Determine the [x, y] coordinate at the center of the cell enclosing the given text.  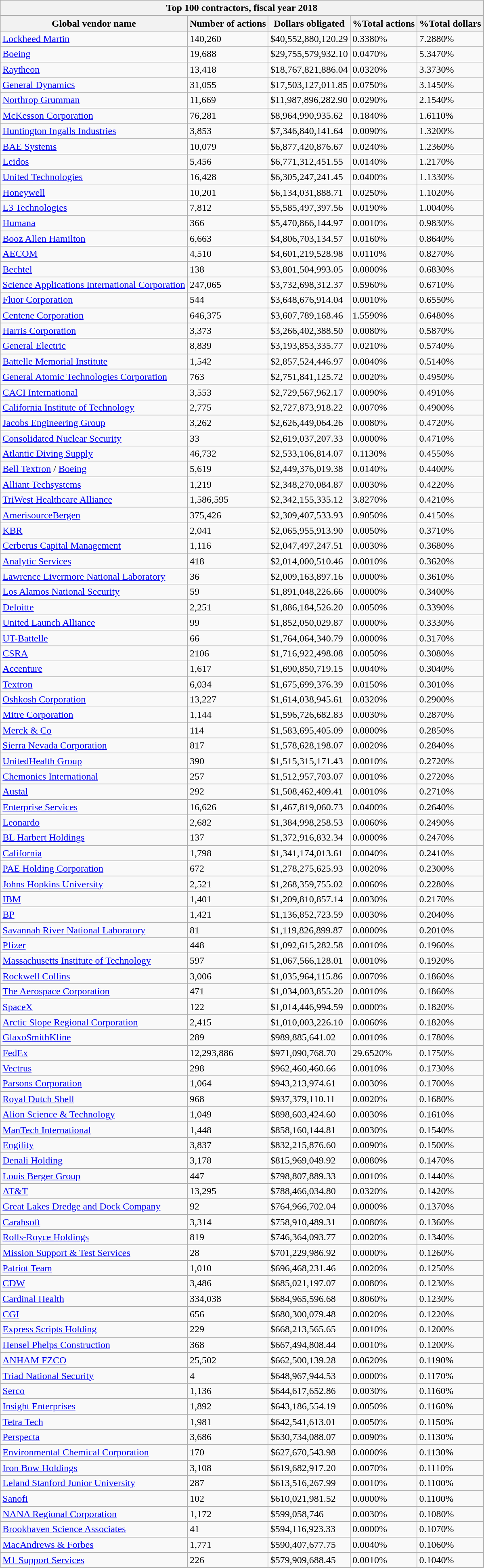
25,502 [228, 1360]
GlaxoSmithKline [94, 1038]
1,586,595 [228, 500]
Atlantic Diving Supply [94, 454]
Merck & Co [94, 730]
0.5140% [450, 361]
Alion Science & Technology [94, 1114]
IBM [94, 899]
2,041 [228, 530]
Deloitte [94, 607]
$11,987,896,282.90 [309, 100]
0.4550% [450, 454]
Massachusetts Institute of Technology [94, 961]
544 [228, 300]
$662,500,139.28 [309, 1360]
$1,690,850,719.15 [309, 669]
$2,626,449,064.26 [309, 423]
1.0040% [450, 208]
2,415 [228, 1022]
$648,967,944.53 [309, 1375]
1,617 [228, 669]
$962,460,460.66 [309, 1068]
Sierra Nevada Corporation [94, 746]
0.0240% [383, 146]
Environmental Chemical Corporation [94, 1453]
3.8270% [383, 500]
0.0750% [383, 85]
0.4400% [450, 469]
16,626 [228, 807]
1,892 [228, 1406]
0.3710% [450, 530]
$3,732,698,312.37 [309, 285]
0.6480% [450, 315]
Cerberus Capital Management [94, 546]
$3,607,789,168.46 [309, 315]
$18,767,821,886.04 [309, 69]
$3,648,676,914.04 [309, 300]
0.1780% [450, 1038]
4,510 [228, 254]
$5,585,497,397.56 [309, 208]
0.3170% [450, 638]
$579,909,688.45 [309, 1560]
$1,341,174,013.61 [309, 853]
0.1610% [450, 1114]
Rockwell Collins [94, 976]
0.2410% [450, 853]
0.1840% [383, 115]
3,686 [228, 1437]
General Atomic Technologies Corporation [94, 377]
0.4950% [450, 377]
0.1070% [450, 1529]
1.2360% [450, 146]
0.1920% [450, 961]
1,172 [228, 1514]
Top 100 contractors, fiscal year 2018 [242, 8]
0.0620% [383, 1360]
448 [228, 945]
0.2170% [450, 899]
0.2040% [450, 914]
$29,755,579,932.10 [309, 54]
375,426 [228, 515]
Iron Bow Holdings [94, 1468]
Leland Stanford Junior University [94, 1483]
AT&T [94, 1191]
36 [228, 576]
Raytheon [94, 69]
41 [228, 1529]
8,839 [228, 346]
140,260 [228, 39]
13,227 [228, 700]
3,178 [228, 1160]
76,281 [228, 115]
Pfizer [94, 945]
0.0290% [383, 100]
$832,215,876.60 [309, 1145]
Rolls-Royce Holdings [94, 1237]
$667,494,808.44 [309, 1345]
$1,614,038,945.61 [309, 700]
$1,764,064,340.79 [309, 638]
Bechtel [94, 269]
334,038 [228, 1299]
General Electric [94, 346]
114 [228, 730]
2,521 [228, 884]
1,136 [228, 1391]
0.1110% [450, 1468]
170 [228, 1453]
0.2280% [450, 884]
$1,119,826,899.87 [309, 930]
United Technologies [94, 177]
CSRA [94, 653]
$2,751,841,125.72 [309, 377]
0.0150% [383, 684]
$1,268,359,755.02 [309, 884]
0.9050% [383, 515]
BP [94, 914]
United Launch Alliance [94, 623]
247,065 [228, 285]
6,034 [228, 684]
Harris Corporation [94, 331]
Northrop Grumman [94, 100]
2,775 [228, 407]
0.2870% [450, 715]
$6,134,031,888.71 [309, 193]
0.2640% [450, 807]
1.1330% [450, 177]
$680,300,079.48 [309, 1314]
Arctic Slope Regional Corporation [94, 1022]
Global vendor name [94, 23]
2,251 [228, 607]
3,486 [228, 1283]
Humana [94, 223]
$2,348,270,084.87 [309, 484]
CGI [94, 1314]
$1,596,726,682.83 [309, 715]
968 [228, 1099]
418 [228, 561]
31,055 [228, 85]
McKesson Corporation [94, 115]
ANHAM FZCO [94, 1360]
0.6550% [450, 300]
$2,857,524,446.97 [309, 361]
CACI International [94, 392]
$1,384,998,258.53 [309, 822]
138 [228, 269]
3.3730% [450, 69]
2.1540% [450, 100]
28 [228, 1253]
$1,010,003,226.10 [309, 1022]
0.3010% [450, 684]
Denali Holding [94, 1160]
$1,136,852,723.59 [309, 914]
AmerisourceBergen [94, 515]
0.1040% [450, 1560]
0.1190% [450, 1360]
$590,407,677.75 [309, 1545]
Triad National Security [94, 1375]
$1,278,275,625.93 [309, 868]
Battelle Memorial Institute [94, 361]
0.5870% [450, 331]
0.1440% [450, 1176]
Science Applications International Corporation [94, 285]
3,262 [228, 423]
$668,213,565.65 [309, 1329]
Express Scripts Holding [94, 1329]
1,542 [228, 361]
0.4210% [450, 500]
0.2900% [450, 700]
0.9830% [450, 223]
$1,014,446,994.59 [309, 1007]
$685,021,197.07 [309, 1283]
$2,727,873,918.22 [309, 407]
0.1730% [450, 1068]
TriWest Healthcare Alliance [94, 500]
1,116 [228, 546]
Centene Corporation [94, 315]
$937,379,110.11 [309, 1099]
292 [228, 792]
FedEx [94, 1053]
$1,372,916,832.34 [309, 838]
$858,160,144.81 [309, 1130]
%Total actions [383, 23]
$2,014,000,510.46 [309, 561]
$1,508,462,409.41 [309, 792]
$2,065,955,913.90 [309, 530]
$627,670,543.98 [309, 1453]
0.1470% [450, 1160]
0.8270% [450, 254]
Serco [94, 1391]
$989,885,641.02 [309, 1038]
19,688 [228, 54]
0.1360% [450, 1222]
$1,515,315,171.43 [309, 761]
0.3080% [450, 653]
$696,468,231.46 [309, 1268]
$6,877,420,876.67 [309, 146]
99 [228, 623]
Great Lakes Dredge and Dock Company [94, 1207]
0.6710% [450, 285]
46,732 [228, 454]
0.0250% [383, 193]
California Institute of Technology [94, 407]
$1,675,699,376.39 [309, 684]
0.5960% [383, 285]
102 [228, 1499]
0.4710% [450, 438]
Vectrus [94, 1068]
Leidos [94, 161]
1,144 [228, 715]
$2,729,567,962.17 [309, 392]
Jacobs Engineering Group [94, 423]
$7,346,840,141.64 [309, 131]
0.4910% [450, 392]
NANA Regional Corporation [94, 1514]
$746,364,093.77 [309, 1237]
81 [228, 930]
3,006 [228, 976]
10,079 [228, 146]
366 [228, 223]
59 [228, 592]
0.2850% [450, 730]
0.1080% [450, 1514]
$943,213,974.61 [309, 1084]
$898,603,424.60 [309, 1114]
0.4220% [450, 484]
Lawrence Livermore National Laboratory [94, 576]
0.3680% [450, 546]
0.4720% [450, 423]
$1,716,922,498.08 [309, 653]
13,295 [228, 1191]
646,375 [228, 315]
Enterprise Services [94, 807]
1.6110% [450, 115]
$788,466,034.80 [309, 1191]
1,049 [228, 1114]
$8,964,990,935.62 [309, 115]
3.1450% [450, 85]
$2,342,155,335.12 [309, 500]
0.0210% [383, 346]
Cardinal Health [94, 1299]
SpaceX [94, 1007]
0.3400% [450, 592]
0.4150% [450, 515]
0.2710% [450, 792]
0.2300% [450, 868]
1,798 [228, 853]
0.2840% [450, 746]
BL Harbert Holdings [94, 838]
Mission Support & Test Services [94, 1253]
0.0470% [383, 54]
0.1260% [450, 1253]
$2,047,497,247.51 [309, 546]
6,663 [228, 239]
$630,734,088.07 [309, 1437]
10,201 [228, 193]
$1,034,003,855.20 [309, 992]
33 [228, 438]
16,428 [228, 177]
Los Alamos National Security [94, 592]
0.1960% [450, 945]
$1,067,566,128.01 [309, 961]
447 [228, 1176]
4 [228, 1375]
Tetra Tech [94, 1421]
0.1700% [450, 1084]
1.5590% [383, 315]
California [94, 853]
$6,305,247,241.45 [309, 177]
0.3380% [383, 39]
0.1500% [450, 1145]
0.4900% [450, 407]
$2,309,407,533.93 [309, 515]
287 [228, 1483]
M1 Support Services [94, 1560]
Brookhaven Science Associates [94, 1529]
$701,229,986.92 [309, 1253]
$1,886,184,526.20 [309, 607]
$1,852,050,029.87 [309, 623]
CDW [94, 1283]
5,619 [228, 469]
471 [228, 992]
$619,682,917.20 [309, 1468]
$17,503,127,011.85 [309, 85]
$798,807,889.33 [309, 1176]
Alliant Techsystems [94, 484]
3,108 [228, 1468]
ManTech International [94, 1130]
Johns Hopkins University [94, 884]
UnitedHealth Group [94, 761]
0.1680% [450, 1099]
Consolidated Nuclear Security [94, 438]
$1,467,819,060.73 [309, 807]
Hensel Phelps Construction [94, 1345]
3,853 [228, 131]
$4,806,703,134.57 [309, 239]
0.1060% [450, 1545]
Dollars obligated [309, 23]
66 [228, 638]
368 [228, 1345]
$6,771,312,451.55 [309, 161]
$815,969,049.92 [309, 1160]
11,669 [228, 100]
Perspecta [94, 1437]
$594,116,923.33 [309, 1529]
1,010 [228, 1268]
Huntington Ingalls Industries [94, 131]
257 [228, 776]
$642,541,613.01 [309, 1421]
Honeywell [94, 193]
0.0160% [383, 239]
$971,090,768.70 [309, 1053]
$610,021,981.52 [309, 1499]
0.1150% [450, 1421]
$1,891,048,226.66 [309, 592]
AECOM [94, 254]
0.1540% [450, 1130]
PAE Holding Corporation [94, 868]
BAE Systems [94, 146]
$1,035,964,115.86 [309, 976]
Engility [94, 1145]
Lockheed Martin [94, 39]
$2,619,037,207.33 [309, 438]
298 [228, 1068]
0.1220% [450, 1314]
1.3200% [450, 131]
Fluor Corporation [94, 300]
0.2010% [450, 930]
$644,617,652.86 [309, 1391]
$764,966,702.04 [309, 1207]
$2,533,106,814.07 [309, 454]
Parsons Corporation [94, 1084]
Number of actions [228, 23]
1,421 [228, 914]
390 [228, 761]
Savannah River National Laboratory [94, 930]
General Dynamics [94, 85]
$599,058,746 [309, 1514]
1,401 [228, 899]
Accenture [94, 669]
0.1170% [450, 1375]
Insight Enterprises [94, 1406]
137 [228, 838]
Patriot Team [94, 1268]
0.2490% [450, 822]
0.3390% [450, 607]
7,812 [228, 208]
$1,583,695,405.09 [309, 730]
Leonardo [94, 822]
672 [228, 868]
Chemonics International [94, 776]
$2,449,376,019.38 [309, 469]
$643,186,554.19 [309, 1406]
L3 Technologies [94, 208]
KBR [94, 530]
0.3040% [450, 669]
0.1420% [450, 1191]
Louis Berger Group [94, 1176]
$1,209,810,857.14 [309, 899]
5.3470% [450, 54]
$1,512,957,703.07 [309, 776]
$613,516,267.99 [309, 1483]
Oshkosh Corporation [94, 700]
0.5740% [450, 346]
0.2470% [450, 838]
%Total dollars [450, 23]
2,682 [228, 822]
0.3610% [450, 576]
1.2170% [450, 161]
2106 [228, 653]
656 [228, 1314]
3,314 [228, 1222]
$4,601,219,528.98 [309, 254]
Royal Dutch Shell [94, 1099]
Textron [94, 684]
1,064 [228, 1084]
3,373 [228, 331]
Austal [94, 792]
13,418 [228, 69]
0.1340% [450, 1237]
Carahsoft [94, 1222]
226 [228, 1560]
0.1250% [450, 1268]
$684,965,596.68 [309, 1299]
3,553 [228, 392]
3,837 [228, 1145]
Mitre Corporation [94, 715]
$1,092,615,282.58 [309, 945]
MacAndrews & Forbes [94, 1545]
122 [228, 1007]
289 [228, 1038]
$3,801,504,993.05 [309, 269]
0.8640% [450, 239]
0.1370% [450, 1207]
Sanofi [94, 1499]
0.3620% [450, 561]
0.0110% [383, 254]
$758,910,489.31 [309, 1222]
0.1750% [450, 1053]
819 [228, 1237]
5,456 [228, 161]
597 [228, 961]
$5,470,866,144.97 [309, 223]
92 [228, 1207]
0.0190% [383, 208]
1,219 [228, 484]
1,448 [228, 1130]
Boeing [94, 54]
UT-Battelle [94, 638]
0.3330% [450, 623]
$3,193,853,335.77 [309, 346]
0.6830% [450, 269]
The Aerospace Corporation [94, 992]
1,981 [228, 1421]
Booz Allen Hamilton [94, 239]
817 [228, 746]
229 [228, 1329]
$1,578,628,198.07 [309, 746]
12,293,886 [228, 1053]
Bell Textron / Boeing [94, 469]
1.1020% [450, 193]
29.6520% [383, 1053]
$2,009,163,897.16 [309, 576]
1,771 [228, 1545]
Analytic Services [94, 561]
0.8060% [383, 1299]
$40,552,880,120.29 [309, 39]
7.2880% [450, 39]
$3,266,402,388.50 [309, 331]
763 [228, 377]
